Search for the cell housing the specified text and yield its [X, Y] center coordinate. 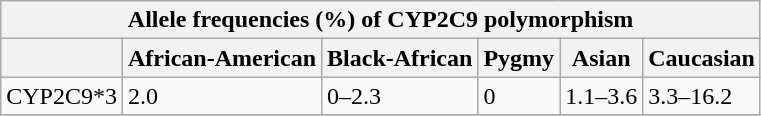
1.1–3.6 [602, 96]
Caucasian [702, 58]
3.3–16.2 [702, 96]
Asian [602, 58]
CYP2C9*3 [62, 96]
Allele frequencies (%) of CYP2C9 polymorphism [381, 20]
2.0 [222, 96]
Pygmy [519, 58]
0–2.3 [400, 96]
African-American [222, 58]
0 [519, 96]
Black-African [400, 58]
